Return the [x, y] coordinate for the center point of the cell that contains the specified text.  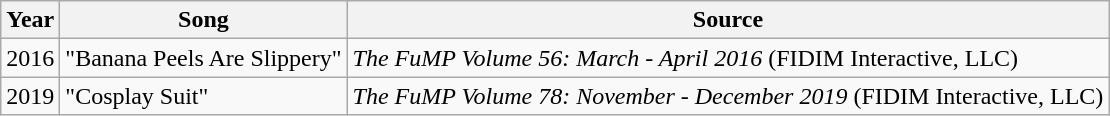
"Cosplay Suit" [204, 96]
Source [728, 20]
2016 [30, 58]
The FuMP Volume 78: November - December 2019 (FIDIM Interactive, LLC) [728, 96]
2019 [30, 96]
The FuMP Volume 56: March - April 2016 (FIDIM Interactive, LLC) [728, 58]
"Banana Peels Are Slippery" [204, 58]
Song [204, 20]
Year [30, 20]
